Scan for the cell matching the given text and deliver its (X, Y) coordinate at center. 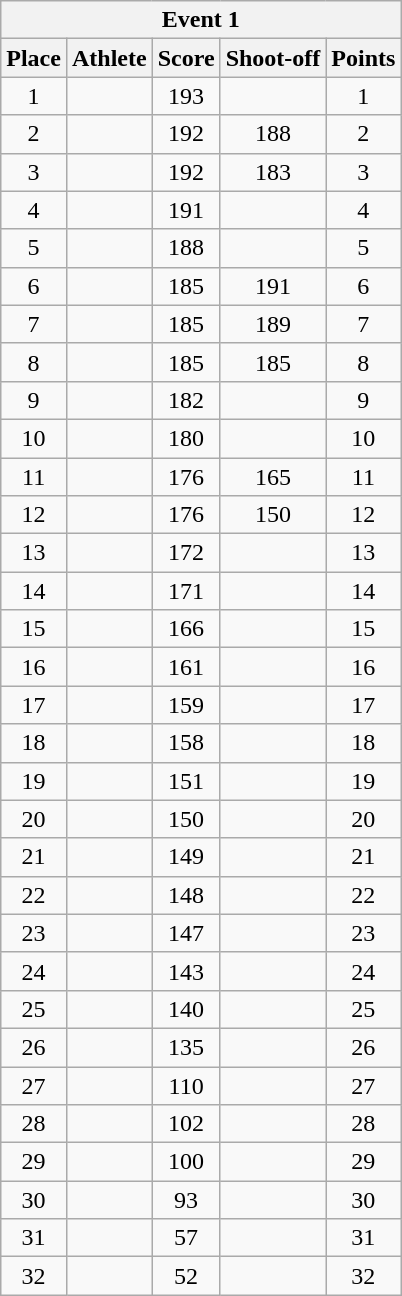
148 (186, 895)
183 (273, 172)
172 (186, 553)
Event 1 (201, 20)
93 (186, 1200)
151 (186, 781)
147 (186, 933)
149 (186, 857)
180 (186, 438)
165 (273, 477)
Points (364, 58)
57 (186, 1238)
100 (186, 1162)
Place (34, 58)
161 (186, 667)
52 (186, 1276)
158 (186, 743)
110 (186, 1085)
189 (273, 324)
171 (186, 591)
193 (186, 96)
143 (186, 971)
135 (186, 1047)
Shoot-off (273, 58)
140 (186, 1009)
182 (186, 400)
Score (186, 58)
159 (186, 705)
102 (186, 1124)
Athlete (109, 58)
166 (186, 629)
